Find where the given text appears and provide that cell's center as [X, Y] coordinate. 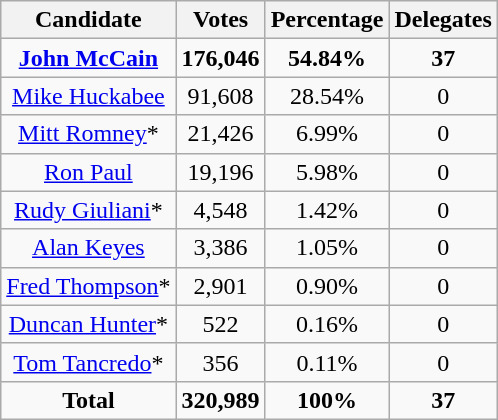
Percentage [327, 20]
1.42% [327, 210]
5.98% [327, 172]
28.54% [327, 96]
6.99% [327, 134]
320,989 [220, 400]
54.84% [327, 58]
4,548 [220, 210]
Tom Tancredo* [88, 362]
91,608 [220, 96]
3,386 [220, 248]
176,046 [220, 58]
Delegates [443, 20]
John McCain [88, 58]
19,196 [220, 172]
Alan Keyes [88, 248]
0.90% [327, 286]
Duncan Hunter* [88, 324]
1.05% [327, 248]
Ron Paul [88, 172]
522 [220, 324]
0.11% [327, 362]
Fred Thompson* [88, 286]
356 [220, 362]
Rudy Giuliani* [88, 210]
Mike Huckabee [88, 96]
Candidate [88, 20]
0.16% [327, 324]
21,426 [220, 134]
100% [327, 400]
Votes [220, 20]
Mitt Romney* [88, 134]
Total [88, 400]
2,901 [220, 286]
